Detect which cell encompasses the target text, then output its [X, Y] center coordinate. 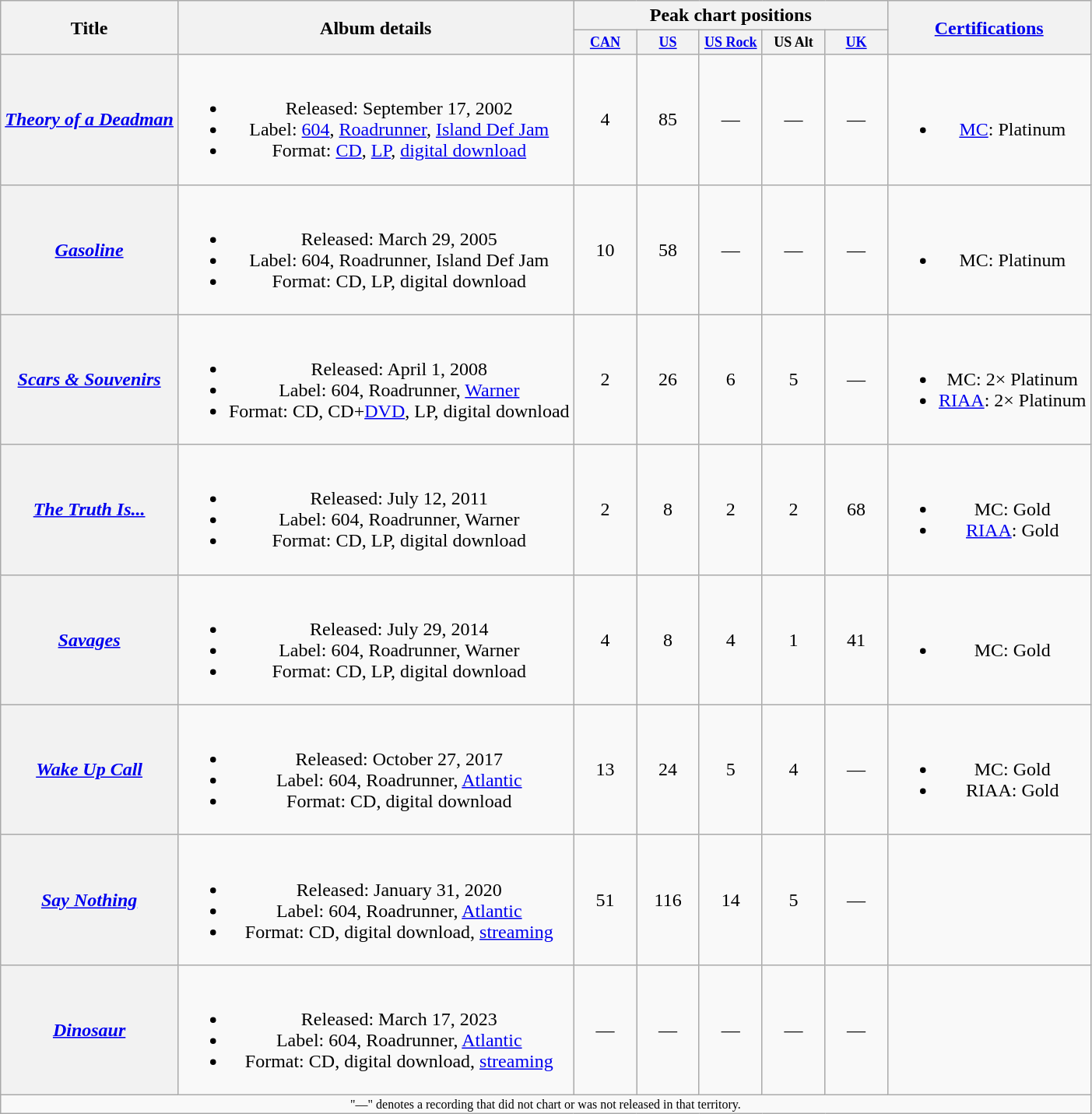
Theory of a Deadman [90, 120]
26 [668, 380]
Peak chart positions [730, 16]
Wake Up Call [90, 769]
Released: July 29, 2014Label: 604, Roadrunner, WarnerFormat: CD, LP, digital download [375, 640]
24 [668, 769]
Released: October 27, 2017Label: 604, Roadrunner, AtlanticFormat: CD, digital download [375, 769]
US Alt [794, 42]
MC: Gold [988, 640]
Scars & Souvenirs [90, 380]
58 [668, 249]
Released: January 31, 2020Label: 604, Roadrunner, AtlanticFormat: CD, digital download, streaming [375, 900]
UK [856, 42]
Released: April 1, 2008Label: 604, Roadrunner, WarnerFormat: CD, CD+DVD, LP, digital download [375, 380]
"—" denotes a recording that did not chart or was not released in that territory. [546, 1104]
Say Nothing [90, 900]
CAN [606, 42]
14 [730, 900]
Savages [90, 640]
85 [668, 120]
Released: September 17, 2002Label: 604, Roadrunner, Island Def JamFormat: CD, LP, digital download [375, 120]
Album details [375, 28]
6 [730, 380]
68 [856, 509]
13 [606, 769]
41 [856, 640]
MC: 2× PlatinumRIAA: 2× Platinum [988, 380]
51 [606, 900]
Dinosaur [90, 1029]
The Truth Is... [90, 509]
116 [668, 900]
US [668, 42]
US Rock [730, 42]
10 [606, 249]
Released: March 29, 2005Label: 604, Roadrunner, Island Def JamFormat: CD, LP, digital download [375, 249]
Released: March 17, 2023Label: 604, Roadrunner, AtlanticFormat: CD, digital download, streaming [375, 1029]
Gasoline [90, 249]
1 [794, 640]
Title [90, 28]
Certifications [988, 28]
Released: July 12, 2011Label: 604, Roadrunner, WarnerFormat: CD, LP, digital download [375, 509]
